From the cell containing the given text, extract its center point as (X, Y) coordinate. 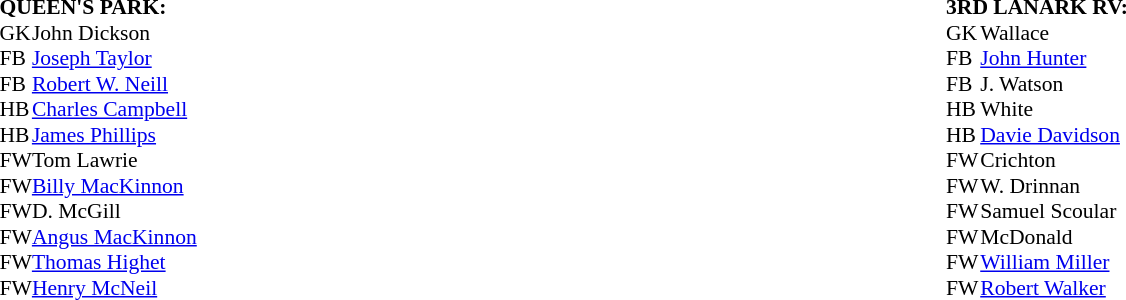
Billy MacKinnon (114, 186)
Thomas Highet (114, 263)
Charles Campbell (114, 109)
Tom Lawrie (114, 161)
James Phillips (114, 135)
John Dickson (114, 33)
Joseph Taylor (114, 59)
Angus MacKinnon (114, 237)
D. McGill (114, 211)
Robert W. Neill (114, 84)
